Capture the cell that displays the provided text and extract its (X, Y) central coordinate. 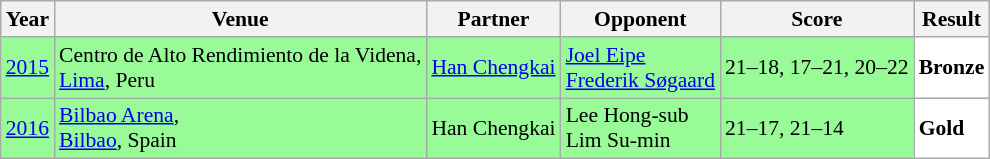
Partner (493, 19)
Year (28, 19)
Bilbao Arena,Bilbao, Spain (240, 128)
21–17, 21–14 (817, 128)
Gold (952, 128)
Lee Hong-sub Lim Su-min (640, 128)
Venue (240, 19)
Centro de Alto Rendimiento de la Videna,Lima, Peru (240, 68)
2016 (28, 128)
21–18, 17–21, 20–22 (817, 68)
Result (952, 19)
Joel Eipe Frederik Søgaard (640, 68)
Score (817, 19)
2015 (28, 68)
Opponent (640, 19)
Bronze (952, 68)
